Find where the given text appears and provide that cell's center as (X, Y) coordinate. 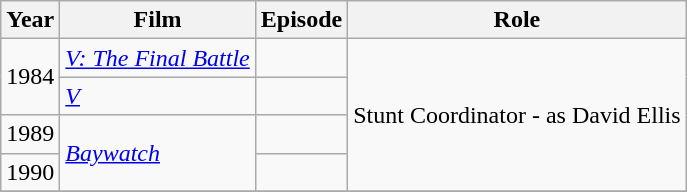
1990 (30, 172)
Episode (301, 20)
Year (30, 20)
Film (158, 20)
V (158, 96)
1989 (30, 134)
V: The Final Battle (158, 58)
Baywatch (158, 153)
Role (517, 20)
1984 (30, 77)
Stunt Coordinator - as David Ellis (517, 115)
